For the text-containing cell, return its midpoint in (X, Y) coordinate format. 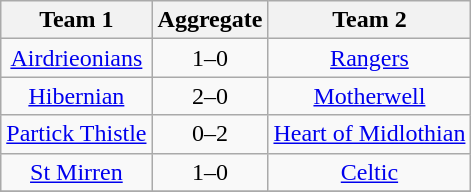
Partick Thistle (76, 134)
Celtic (370, 172)
Aggregate (210, 20)
Airdrieonians (76, 58)
2–0 (210, 96)
Motherwell (370, 96)
Team 2 (370, 20)
St Mirren (76, 172)
Team 1 (76, 20)
0–2 (210, 134)
Heart of Midlothian (370, 134)
Rangers (370, 58)
Hibernian (76, 96)
